Capture the cell that displays the provided text and extract its [x, y] central coordinate. 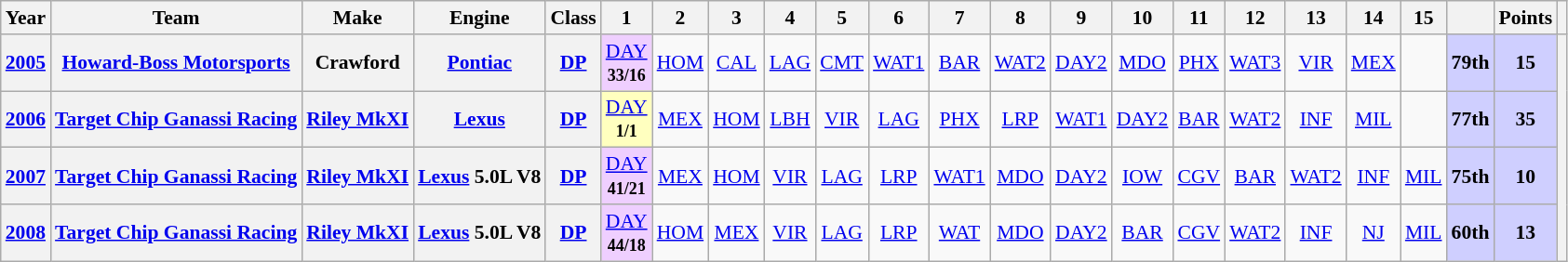
79th [1470, 63]
7 [958, 18]
8 [1020, 18]
Points [1525, 18]
2008 [26, 232]
Team [176, 18]
IOW [1143, 177]
NJ [1374, 232]
4 [790, 18]
Year [26, 18]
DAY 41/21 [627, 177]
2005 [26, 63]
6 [899, 18]
12 [1254, 18]
Make [357, 18]
60th [1470, 232]
Crawford [357, 63]
9 [1081, 18]
3 [737, 18]
WAT3 [1254, 63]
DAY 44/18 [627, 232]
5 [841, 18]
Class [573, 18]
2006 [26, 119]
Engine [479, 18]
75th [1470, 177]
11 [1199, 18]
1 [627, 18]
Howard-Boss Motorsports [176, 63]
CMT [841, 63]
Pontiac [479, 63]
2 [681, 18]
77th [1470, 119]
WAT [958, 232]
DAY 33/16 [627, 63]
2007 [26, 177]
14 [1374, 18]
Lexus [479, 119]
CAL [737, 63]
DAY 1/1 [627, 119]
LBH [790, 119]
35 [1525, 119]
